Pinpoint the cell where the given text exists, returning its (x, y) midpoint coordinate. 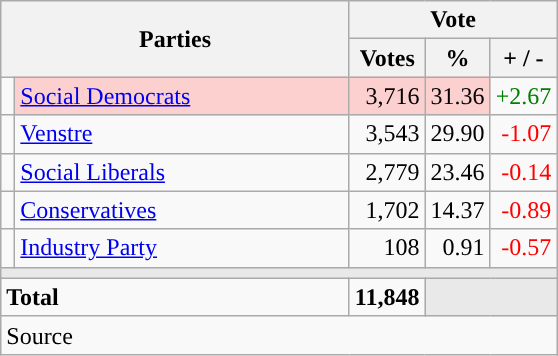
+2.67 (524, 96)
Social Democrats (182, 96)
1,702 (387, 210)
0.91 (458, 248)
Social Liberals (182, 172)
3,716 (387, 96)
+ / - (524, 58)
31.36 (458, 96)
29.90 (458, 134)
-1.07 (524, 134)
-0.14 (524, 172)
Vote (452, 20)
3,543 (387, 134)
Conservatives (182, 210)
-0.89 (524, 210)
Total (176, 297)
Source (279, 335)
Venstre (182, 134)
2,779 (387, 172)
Parties (176, 39)
108 (387, 248)
% (458, 58)
-0.57 (524, 248)
14.37 (458, 210)
23.46 (458, 172)
Industry Party (182, 248)
11,848 (387, 297)
Votes (387, 58)
